Provide the (X, Y) coordinate of the cell's center where the given text is located.  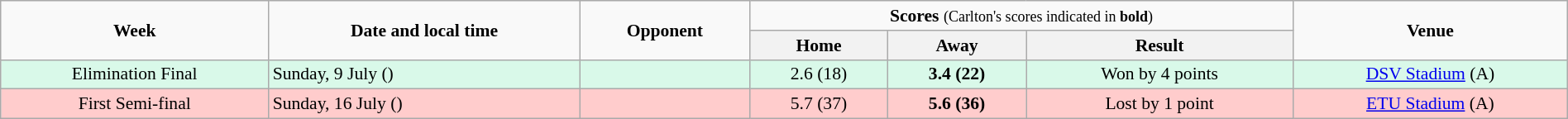
Venue (1431, 30)
First Semi-final (135, 104)
Away (958, 45)
Sunday, 16 July () (425, 104)
DSV Stadium (A) (1431, 74)
5.6 (36) (958, 104)
Result (1159, 45)
ETU Stadium (A) (1431, 104)
Scores (Carlton's scores indicated in bold) (1021, 16)
Home (819, 45)
Sunday, 9 July () (425, 74)
Lost by 1 point (1159, 104)
Date and local time (425, 30)
2.6 (18) (819, 74)
5.7 (37) (819, 104)
Week (135, 30)
Elimination Final (135, 74)
Opponent (665, 30)
Won by 4 points (1159, 74)
3.4 (22) (958, 74)
